Detect which cell encompasses the target text, then output its (x, y) center coordinate. 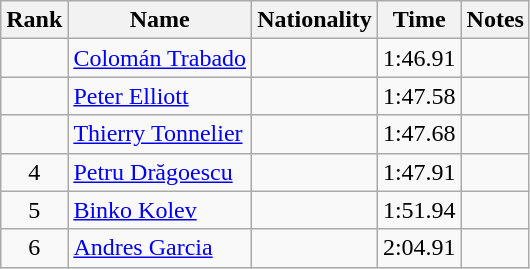
Colomán Trabado (160, 58)
Binko Kolev (160, 210)
1:47.68 (419, 134)
Nationality (315, 20)
Peter Elliott (160, 96)
1:51.94 (419, 210)
4 (34, 172)
Notes (495, 20)
Petru Drăgoescu (160, 172)
1:47.58 (419, 96)
Time (419, 20)
2:04.91 (419, 248)
1:46.91 (419, 58)
Andres Garcia (160, 248)
Rank (34, 20)
6 (34, 248)
5 (34, 210)
Thierry Tonnelier (160, 134)
1:47.91 (419, 172)
Name (160, 20)
